Locate the cell with the specified text and output its (x, y) center coordinate. 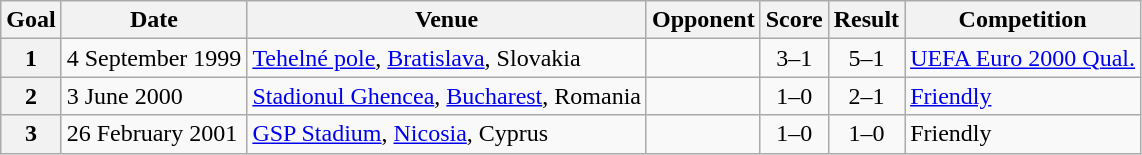
2–1 (866, 96)
26 February 2001 (154, 134)
UEFA Euro 2000 Qual. (1023, 58)
GSP Stadium, Nicosia, Cyprus (447, 134)
1 (31, 58)
Venue (447, 20)
3 June 2000 (154, 96)
Competition (1023, 20)
Score (794, 20)
2 (31, 96)
Tehelné pole, Bratislava, Slovakia (447, 58)
5–1 (866, 58)
Goal (31, 20)
3–1 (794, 58)
Result (866, 20)
Opponent (703, 20)
4 September 1999 (154, 58)
3 (31, 134)
Date (154, 20)
Stadionul Ghencea, Bucharest, Romania (447, 96)
